Capture the cell that displays the provided text and extract its (x, y) central coordinate. 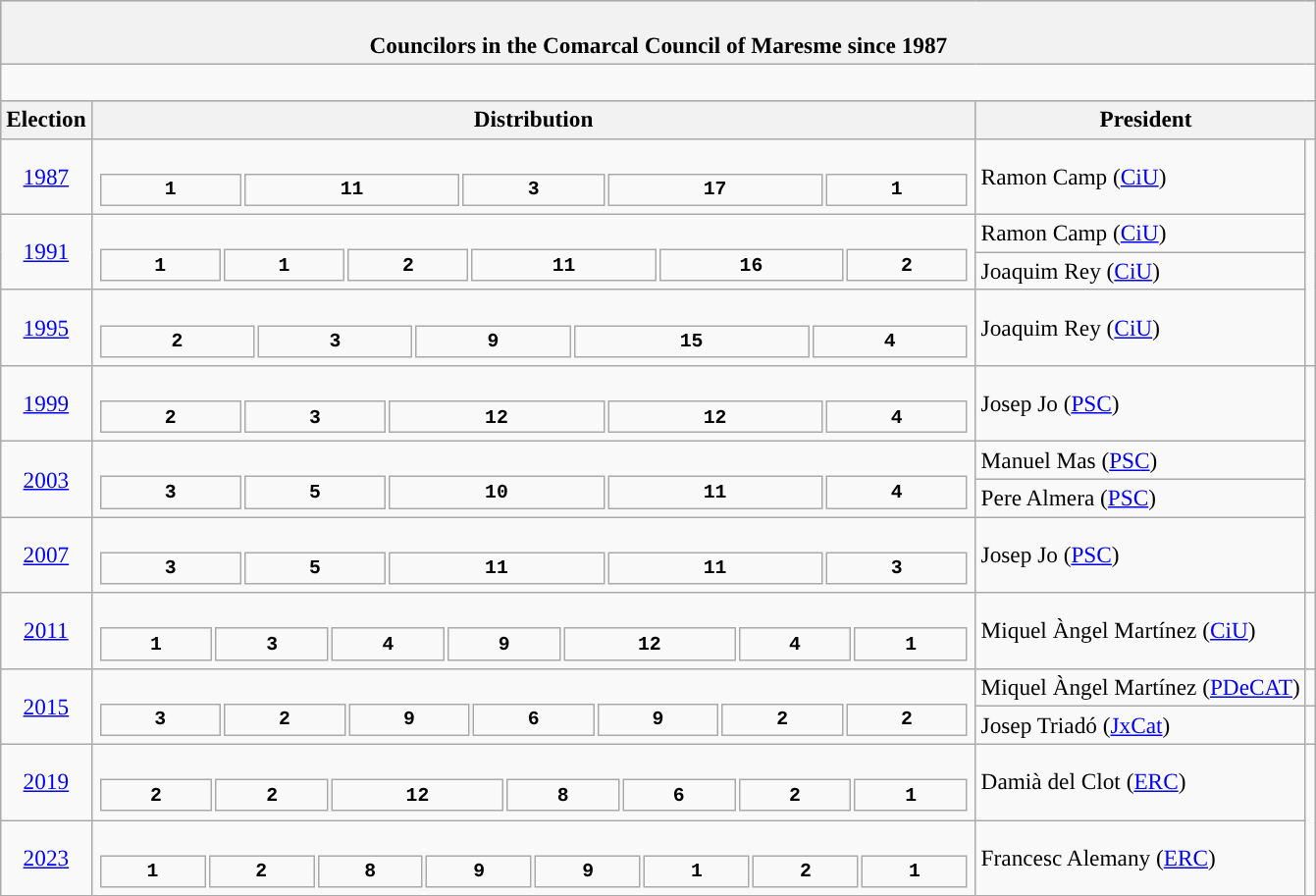
2023 (46, 858)
Pere Almera (PSC) (1140, 499)
2 3 12 12 4 (534, 402)
Miquel Àngel Martínez (PDeCAT) (1140, 687)
3 2 9 6 9 2 2 (534, 707)
Josep Triadó (JxCat) (1140, 724)
2011 (46, 630)
President (1146, 120)
2003 (46, 479)
Councilors in the Comarcal Council of Maresme since 1987 (658, 31)
Distribution (534, 120)
Miquel Àngel Martínez (CiU) (1140, 630)
3 5 10 11 4 (534, 479)
Election (46, 120)
2015 (46, 707)
Francesc Alemany (ERC) (1140, 858)
3 5 11 11 3 (534, 553)
1987 (46, 177)
17 (715, 188)
10 (497, 493)
1 11 3 17 1 (534, 177)
1991 (46, 251)
1 3 4 9 12 4 1 (534, 630)
Manuel Mas (PSC) (1140, 459)
15 (691, 340)
1 2 8 9 9 1 2 1 (534, 858)
Damià del Clot (ERC) (1140, 781)
2007 (46, 553)
16 (752, 265)
1995 (46, 328)
2019 (46, 781)
1999 (46, 402)
2 2 12 8 6 2 1 (534, 781)
2 3 9 15 4 (534, 328)
1 1 2 11 16 2 (534, 251)
